Detect which cell encompasses the target text, then output its [X, Y] center coordinate. 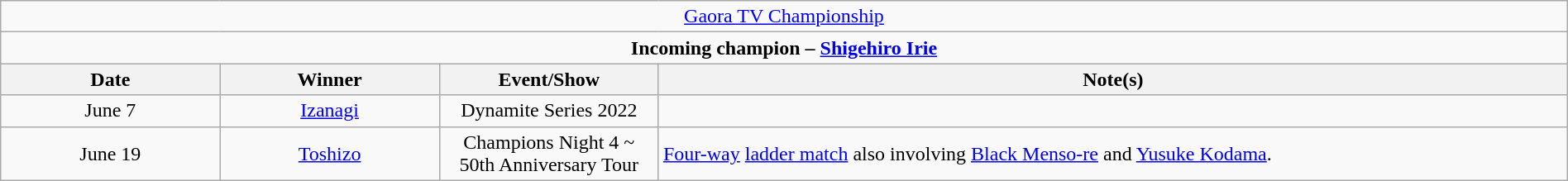
Date [111, 79]
June 19 [111, 154]
Gaora TV Championship [784, 17]
June 7 [111, 111]
Winner [329, 79]
Note(s) [1113, 79]
Izanagi [329, 111]
Four-way ladder match also involving Black Menso-re and Yusuke Kodama. [1113, 154]
Dynamite Series 2022 [549, 111]
Incoming champion – Shigehiro Irie [784, 48]
Champions Night 4 ~ 50th Anniversary Tour [549, 154]
Event/Show [549, 79]
Toshizo [329, 154]
